Return the (x, y) coordinate for the center point of the cell that contains the specified text.  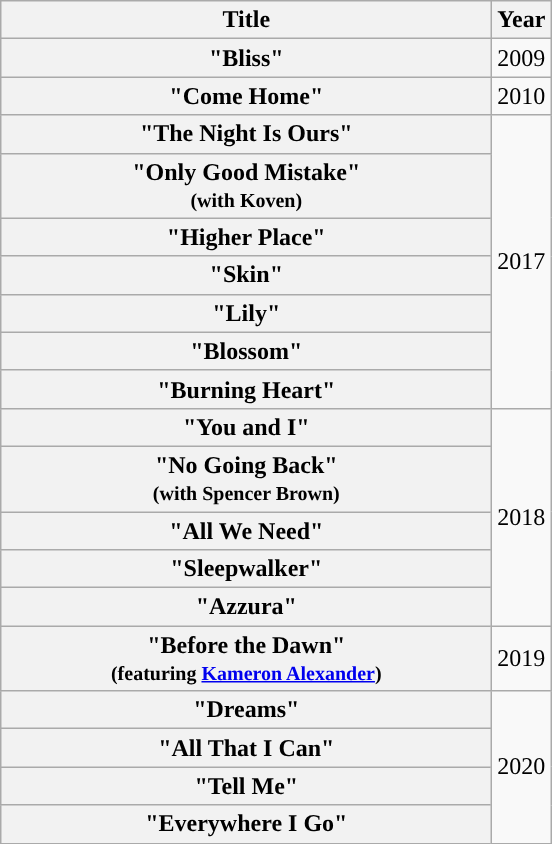
"Skin" (246, 275)
"Tell Me" (246, 786)
2019 (522, 658)
Title (246, 20)
"Come Home" (246, 96)
"All That I Can" (246, 748)
2017 (522, 262)
"Sleepwalker" (246, 569)
"Everywhere I Go" (246, 824)
"Bliss" (246, 58)
"Lily" (246, 313)
"Before the Dawn" (featuring Kameron Alexander) (246, 658)
Year (522, 20)
2010 (522, 96)
2018 (522, 516)
"You and I" (246, 427)
"Azzura" (246, 607)
"Higher Place" (246, 237)
2020 (522, 767)
"Only Good Mistake" (with Koven) (246, 186)
2009 (522, 58)
"All We Need" (246, 531)
"No Going Back" (with Spencer Brown) (246, 478)
"Blossom" (246, 351)
"Burning Heart" (246, 389)
"The Night Is Ours" (246, 134)
"Dreams" (246, 710)
